Return (x, y) of the center of cell containing provided text 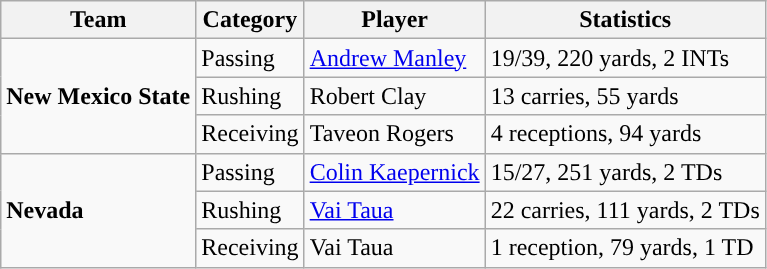
4 receptions, 94 yards (625, 134)
13 carries, 55 yards (625, 96)
Statistics (625, 20)
New Mexico State (98, 96)
1 reception, 79 yards, 1 TD (625, 248)
22 carries, 111 yards, 2 TDs (625, 210)
Andrew Manley (394, 58)
Category (250, 20)
Player (394, 20)
Robert Clay (394, 96)
15/27, 251 yards, 2 TDs (625, 172)
19/39, 220 yards, 2 INTs (625, 58)
Colin Kaepernick (394, 172)
Taveon Rogers (394, 134)
Team (98, 20)
Nevada (98, 210)
